Detect which cell encompasses the target text, then output its [X, Y] center coordinate. 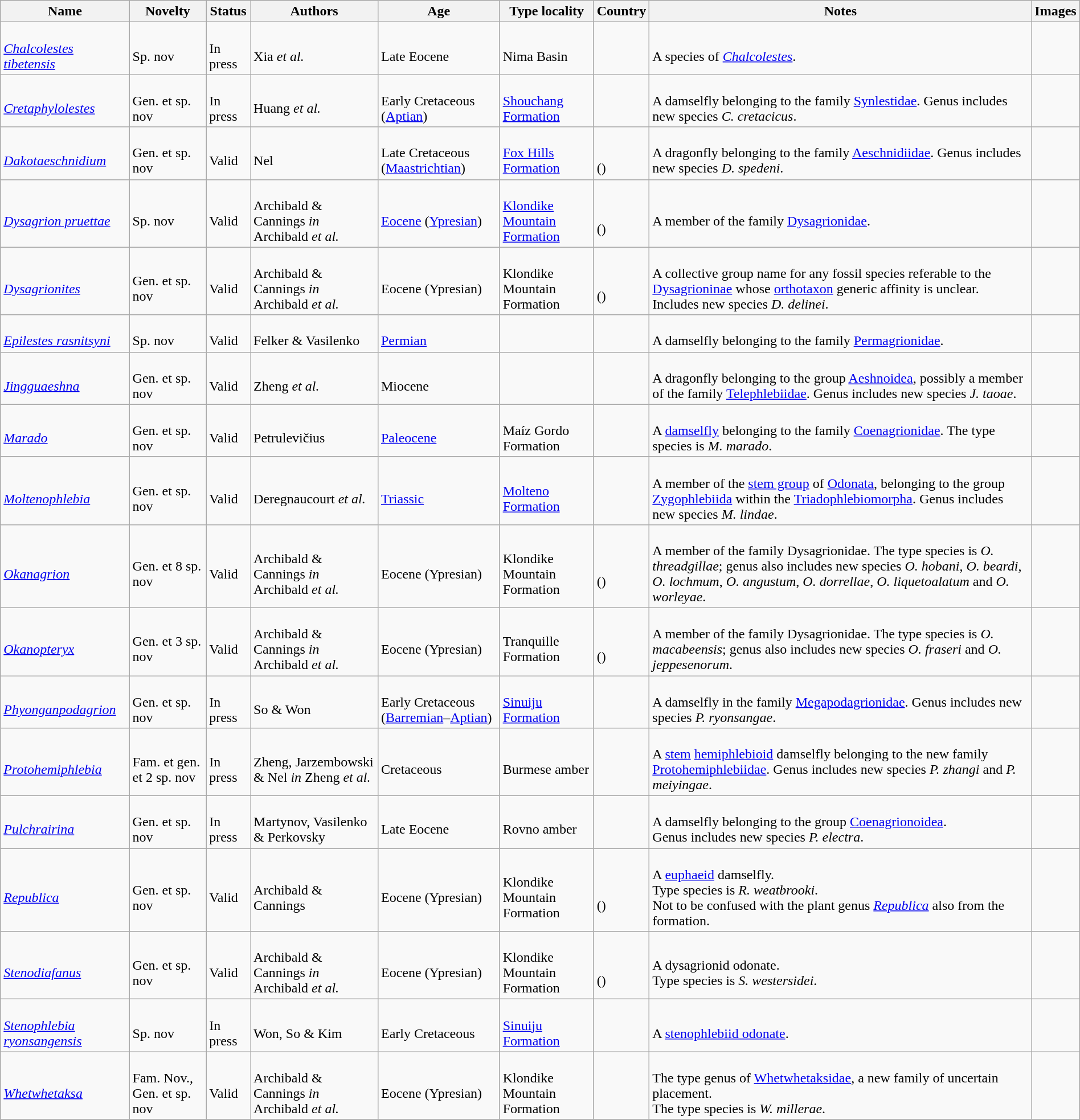
Rovno amber [547, 822]
Jingguaeshna [65, 378]
A stenophlebiid odonate. [841, 1025]
Fox Hills Formation [547, 153]
Archibald & Cannings [314, 890]
Images [1056, 11]
Notes [841, 11]
Cretaphylolestes [65, 101]
Dakotaeschnidium [65, 153]
Republica [65, 890]
Dysagrion pruettae [65, 213]
A member of the stem group of Odonata, belonging to the group Zygophlebiida within the Triadophlebiomorpha. Genus includes new species M. lindae. [841, 491]
Zheng, Jarzembowski & Nel in Zheng et al. [314, 762]
The type genus of Whetwhetaksidae, a new family of uncertain placement. The type species is W. millerae. [841, 1085]
Fam. et gen. et 2 sp. nov [167, 762]
Early Cretaceous [439, 1025]
A damselfly belonging to the family Synlestidae. Genus includes new species C. cretacicus. [841, 101]
Cretaceous [439, 762]
Nima Basin [547, 48]
Authors [314, 11]
Zheng et al. [314, 378]
Triassic [439, 491]
Deregnaucourt et al. [314, 491]
Status [228, 11]
Early Cretaceous (Barremian–Aptian) [439, 701]
Marado [65, 430]
Stenophlebia ryonsangensis [65, 1025]
A stem hemiphlebioid damselfly belonging to the new family Protohemiphlebiidae. Genus includes new species P. zhangi and P. meiyingae. [841, 762]
Molteno Formation [547, 491]
Shouchang Formation [547, 101]
Age [439, 11]
Early Cretaceous (Aptian) [439, 101]
Late Cretaceous (Maastrichtian) [439, 153]
Country [621, 11]
Okanopteryx [65, 641]
Huang et al. [314, 101]
So & Won [314, 701]
A species of Chalcolestes. [841, 48]
Maíz Gordo Formation [547, 430]
A dragonfly belonging to the group Aeshnoidea, possibly a member of the family Telephlebiidae. Genus includes new species J. taoae. [841, 378]
Stenodiafanus [65, 966]
Burmese amber [547, 762]
A member of the family Dysagrionidae. [841, 213]
Petrulevičius [314, 430]
Xia et al. [314, 48]
Protohemiphlebia [65, 762]
Fam. Nov., Gen. et sp. nov [167, 1085]
Phyonganpodagrion [65, 701]
A euphaeid damselfly. Type species is R. weatbrooki.Not to be confused with the plant genus Republica also from the formation. [841, 890]
Moltenophlebia [65, 491]
Felker & Vasilenko [314, 334]
A damselfly in the family Megapodagrionidae. Genus includes new species P. ryonsangae. [841, 701]
A member of the family Dysagrionidae. The type species is O. macabeensis; genus also includes new species O. fraseri and O. jeppesenorum. [841, 641]
Won, So & Kim [314, 1025]
A damselfly belonging to the family Coenagrionidae. The type species is M. marado. [841, 430]
A damselfly belonging to the group Coenagrionoidea. Genus includes new species P. electra. [841, 822]
Gen. et 3 sp. nov [167, 641]
Gen. et 8 sp. nov [167, 566]
Epilestes rasnitsyni [65, 334]
Pulchrairina [65, 822]
Type locality [547, 11]
Nel [314, 153]
Novelty [167, 11]
Dysagrionites [65, 281]
A damselfly belonging to the family Permagrionidae. [841, 334]
Chalcolestes tibetensis [65, 48]
Paleocene [439, 430]
Whetwhetaksa [65, 1085]
Okanagrion [65, 566]
Permian [439, 334]
Martynov, Vasilenko & Perkovsky [314, 822]
A dysagrionid odonate. Type species is S. westersidei. [841, 966]
A dragonfly belonging to the family Aeschnidiidae. Genus includes new species D. spedeni. [841, 153]
Tranquille Formation [547, 641]
Name [65, 11]
Miocene [439, 378]
